Pinpoint the cell where the given text exists, returning its (x, y) midpoint coordinate. 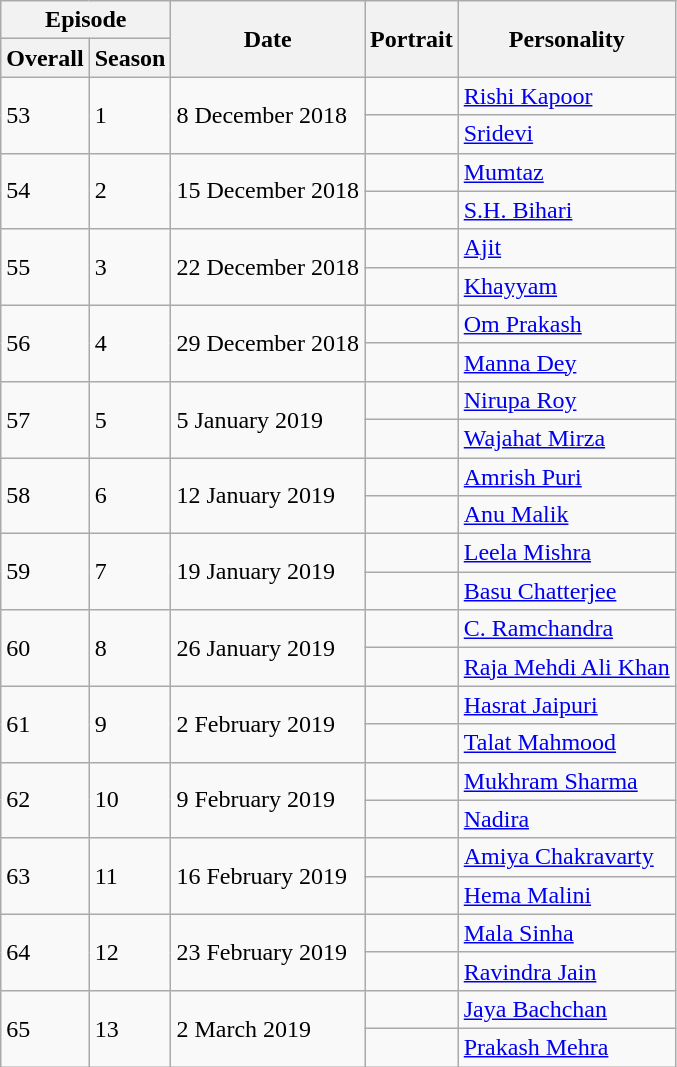
Hema Malini (566, 895)
Leela Mishra (566, 553)
Rishi Kapoor (566, 96)
Mumtaz (566, 172)
Wajahat Mirza (566, 438)
Episode (86, 20)
5 (130, 419)
Nirupa Roy (566, 400)
Anu Malik (566, 515)
C. Ramchandra (566, 629)
Basu Chatterjee (566, 591)
57 (45, 419)
Prakash Mehra (566, 1047)
2 (130, 191)
Talat Mahmood (566, 743)
22 December 2018 (268, 267)
Mukhram Sharma (566, 781)
7 (130, 572)
61 (45, 724)
58 (45, 496)
29 December 2018 (268, 343)
12 January 2019 (268, 496)
6 (130, 496)
54 (45, 191)
Om Prakash (566, 324)
60 (45, 648)
5 January 2019 (268, 419)
23 February 2019 (268, 952)
56 (45, 343)
4 (130, 343)
Ravindra Jain (566, 971)
15 December 2018 (268, 191)
9 February 2019 (268, 800)
9 (130, 724)
Khayyam (566, 286)
Overall (45, 58)
13 (130, 1028)
Date (268, 39)
8 December 2018 (268, 115)
63 (45, 876)
Ajit (566, 248)
Amiya Chakravarty (566, 857)
Raja Mehdi Ali Khan (566, 667)
55 (45, 267)
Nadira (566, 819)
Manna Dey (566, 362)
Amrish Puri (566, 477)
Sridevi (566, 134)
8 (130, 648)
2 March 2019 (268, 1028)
62 (45, 800)
Season (130, 58)
64 (45, 952)
Hasrat Jaipuri (566, 705)
Personality (566, 39)
12 (130, 952)
Portrait (412, 39)
53 (45, 115)
26 January 2019 (268, 648)
S.H. Bihari (566, 210)
65 (45, 1028)
3 (130, 267)
2 February 2019 (268, 724)
59 (45, 572)
Mala Sinha (566, 933)
11 (130, 876)
Jaya Bachchan (566, 1009)
1 (130, 115)
19 January 2019 (268, 572)
10 (130, 800)
16 February 2019 (268, 876)
